Detect which cell encompasses the target text, then output its [x, y] center coordinate. 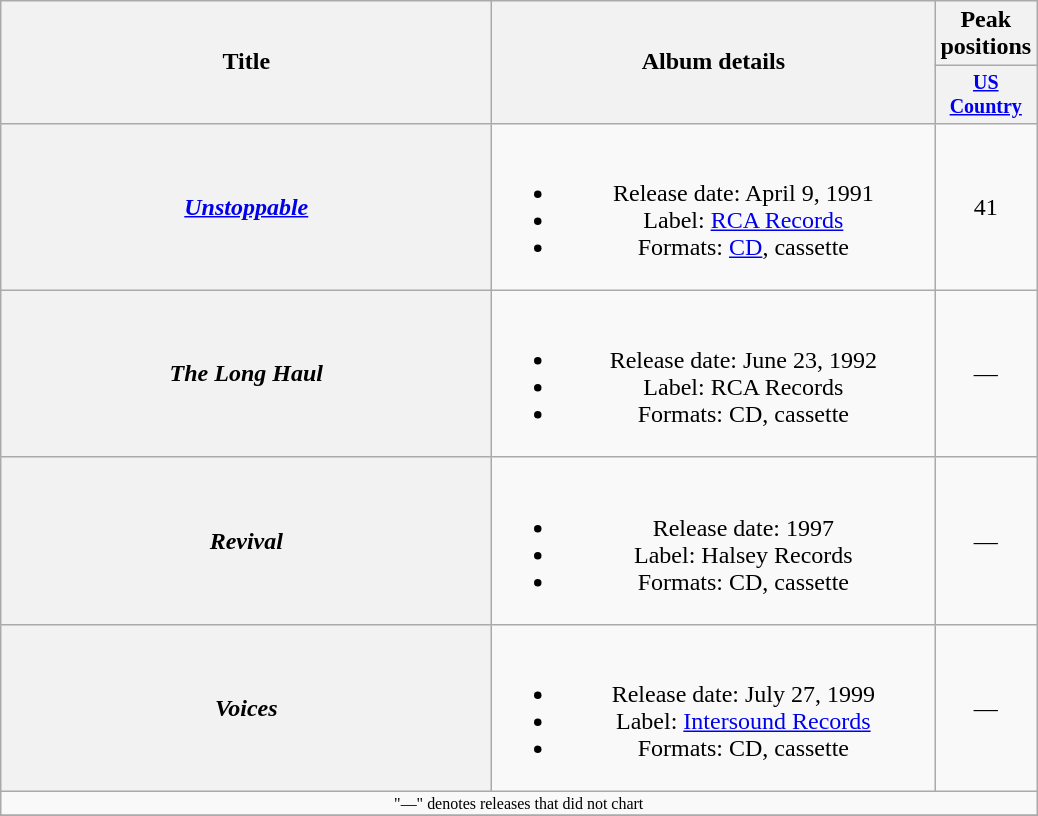
"—" denotes releases that did not chart [519, 804]
Revival [246, 540]
Unstoppable [246, 206]
41 [986, 206]
Voices [246, 708]
Release date: 1997Label: Halsey RecordsFormats: CD, cassette [714, 540]
Release date: June 23, 1992Label: RCA RecordsFormats: CD, cassette [714, 374]
Release date: April 9, 1991Label: RCA RecordsFormats: CD, cassette [714, 206]
Title [246, 62]
US Country [986, 94]
Album details [714, 62]
The Long Haul [246, 374]
Release date: July 27, 1999Label: Intersound RecordsFormats: CD, cassette [714, 708]
Peak positions [986, 34]
